Return the [x, y] coordinate for the center point of the cell that contains the specified text.  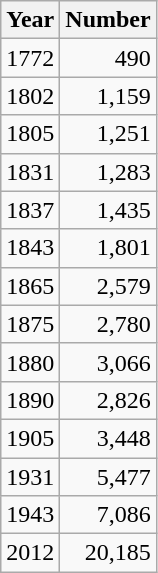
1931 [30, 477]
1843 [30, 248]
1905 [30, 438]
1,283 [108, 172]
3,066 [108, 362]
7,086 [108, 515]
1837 [30, 210]
1,801 [108, 248]
1772 [30, 58]
3,448 [108, 438]
1865 [30, 286]
5,477 [108, 477]
1890 [30, 400]
490 [108, 58]
1943 [30, 515]
1880 [30, 362]
1831 [30, 172]
2,780 [108, 324]
2,826 [108, 400]
1,159 [108, 96]
1875 [30, 324]
Number [108, 20]
1,251 [108, 134]
1805 [30, 134]
2012 [30, 553]
1802 [30, 96]
20,185 [108, 553]
2,579 [108, 286]
1,435 [108, 210]
Year [30, 20]
